Return the [x, y] coordinate for the center point of the cell that contains the specified text.  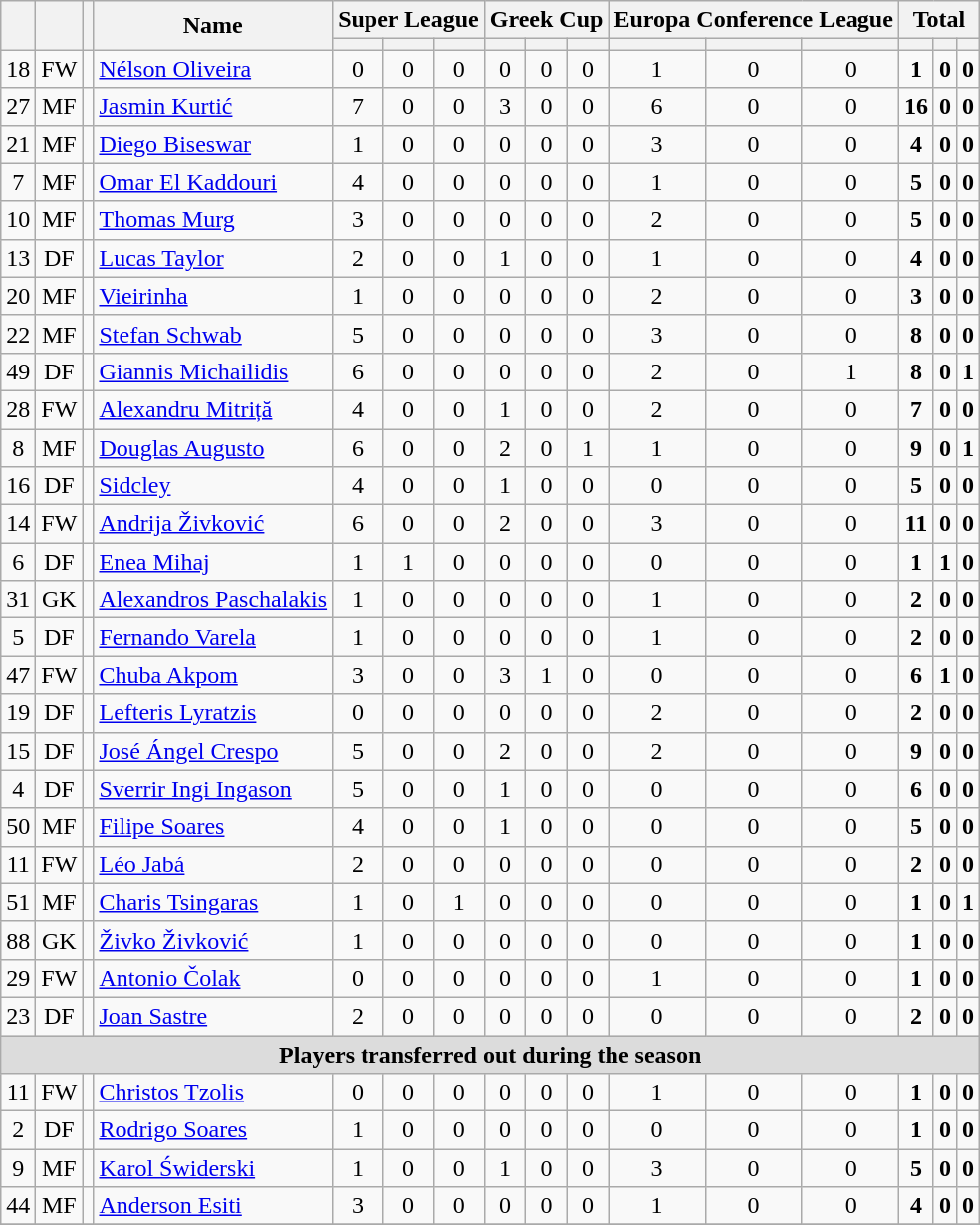
Douglas Augusto [213, 447]
49 [18, 371]
Anderson Esiti [213, 1206]
22 [18, 334]
20 [18, 296]
Lucas Taylor [213, 258]
50 [18, 827]
Léo Jabá [213, 864]
19 [18, 713]
31 [18, 600]
Super League [408, 20]
28 [18, 409]
Europa Conference League [753, 20]
Enea Mihaj [213, 562]
44 [18, 1206]
Charis Tsingaras [213, 902]
Karol Świderski [213, 1168]
Joan Sastre [213, 1016]
47 [18, 675]
Vieirinha [213, 296]
Andrija Živković [213, 524]
Fernando Varela [213, 637]
23 [18, 1016]
13 [18, 258]
Sverrir Ingi Ingason [213, 789]
Players transferred out during the season [490, 1055]
Alexandros Paschalakis [213, 600]
Rodrigo Soares [213, 1130]
Filipe Soares [213, 827]
21 [18, 144]
Sidcley [213, 486]
Živko Živković [213, 940]
Alexandru Mitriță [213, 409]
Diego Biseswar [213, 144]
18 [18, 69]
14 [18, 524]
88 [18, 940]
Name [213, 26]
51 [18, 902]
Omar El Kaddouri [213, 182]
Antonio Čolak [213, 978]
15 [18, 751]
Nélson Oliveira [213, 69]
Greek Cup [546, 20]
Stefan Schwab [213, 334]
29 [18, 978]
Total [938, 20]
Thomas Murg [213, 220]
27 [18, 107]
10 [18, 220]
Jasmin Kurtić [213, 107]
Christos Tzolis [213, 1093]
Lefteris Lyratzis [213, 713]
Chuba Akpom [213, 675]
José Ángel Crespo [213, 751]
Giannis Michailidis [213, 371]
